Locate the cell with the specified text and output its (X, Y) center coordinate. 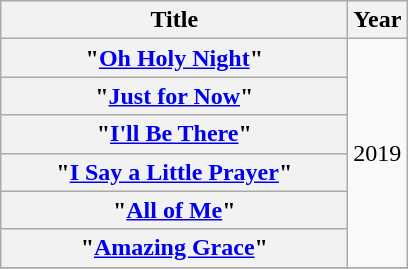
2019 (378, 153)
"I'll Be There" (174, 134)
"Oh Holy Night" (174, 58)
"Amazing Grace" (174, 248)
"All of Me" (174, 210)
"Just for Now" (174, 96)
Year (378, 20)
Title (174, 20)
"I Say a Little Prayer" (174, 172)
